Locate the cell with the specified text and output its (X, Y) center coordinate. 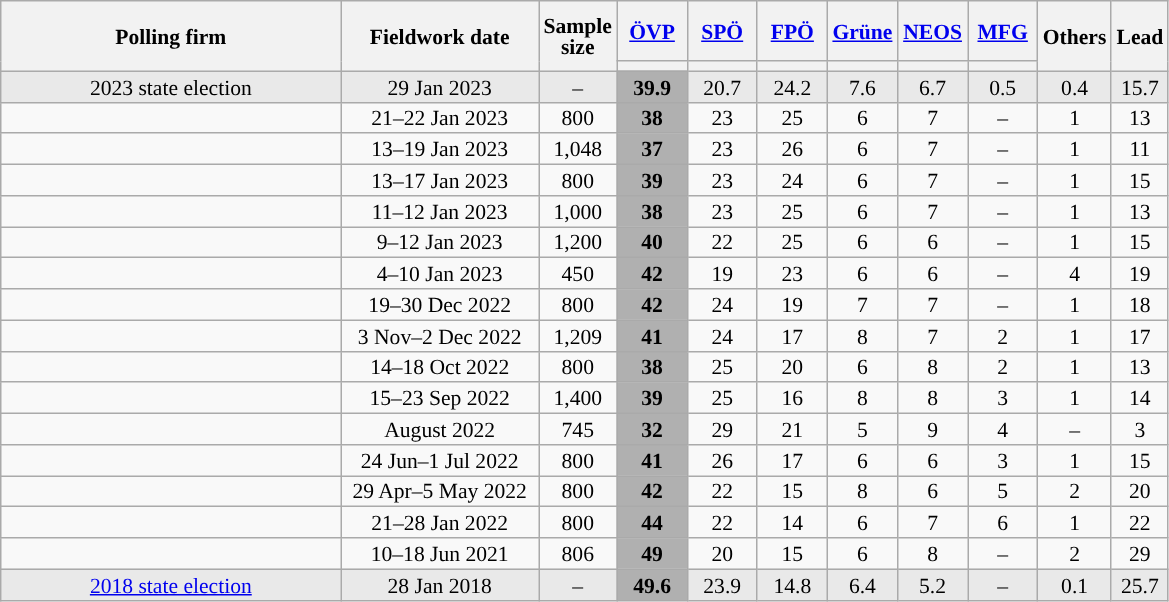
15–23 Sep 2022 (440, 398)
39.9 (652, 86)
2023 state election (171, 86)
1,000 (577, 212)
3 Nov–2 Dec 2022 (440, 336)
Samplesize (577, 36)
18 (1140, 304)
FPÖ (792, 31)
806 (577, 554)
13–17 Jan 2023 (440, 180)
6.4 (862, 584)
0.1 (1075, 584)
Grüne (862, 31)
21 (792, 430)
Lead (1140, 36)
Fieldwork date (440, 36)
20.7 (722, 86)
0.5 (1003, 86)
49.6 (652, 584)
11 (1140, 150)
ÖVP (652, 31)
13–19 Jan 2023 (440, 150)
9 (932, 430)
24.2 (792, 86)
44 (652, 522)
SPÖ (722, 31)
40 (652, 242)
37 (652, 150)
9–12 Jan 2023 (440, 242)
1,209 (577, 336)
16 (792, 398)
24 Jun–1 Jul 2022 (440, 460)
29 Jan 2023 (440, 86)
Others (1075, 36)
32 (652, 430)
7.6 (862, 86)
1,200 (577, 242)
MFG (1003, 31)
23.9 (722, 584)
1,048 (577, 150)
NEOS (932, 31)
0.4 (1075, 86)
Polling firm (171, 36)
28 Jan 2018 (440, 584)
745 (577, 430)
August 2022 (440, 430)
2018 state election (171, 584)
10–18 Jun 2021 (440, 554)
21–22 Jan 2023 (440, 118)
21–28 Jan 2022 (440, 522)
450 (577, 274)
15.7 (1140, 86)
25.7 (1140, 584)
4–10 Jan 2023 (440, 274)
14.8 (792, 584)
49 (652, 554)
11–12 Jan 2023 (440, 212)
1,400 (577, 398)
5.2 (932, 584)
6.7 (932, 86)
29 Apr–5 May 2022 (440, 492)
14–18 Oct 2022 (440, 366)
19–30 Dec 2022 (440, 304)
